Return the (x, y) coordinate for the center point of the cell that contains the specified text.  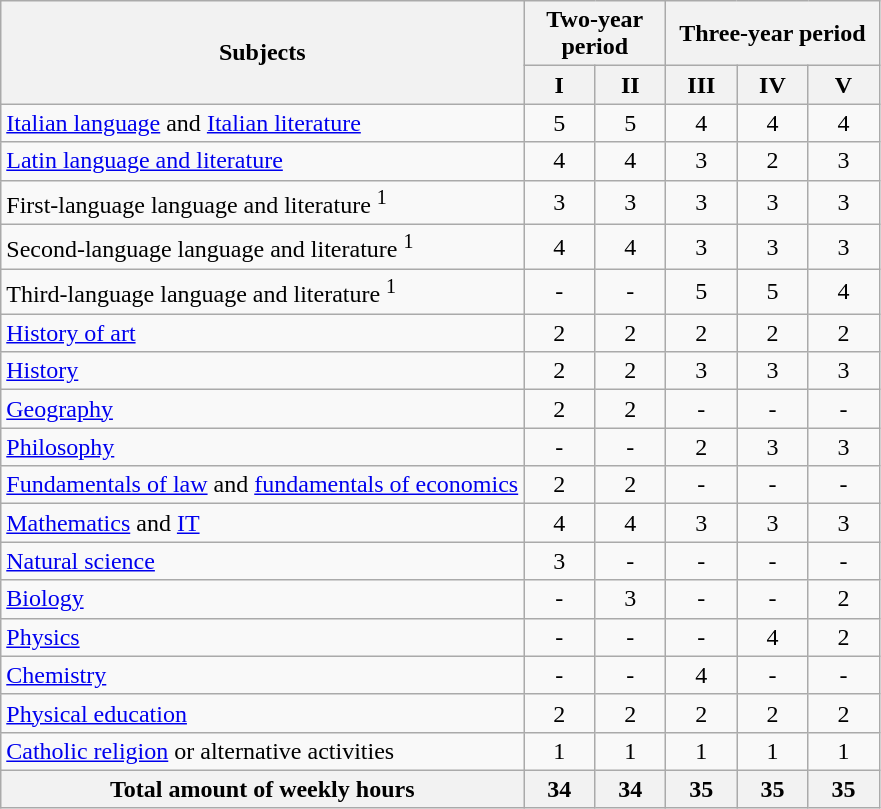
Second-language language and literature 1 (262, 248)
Biology (262, 599)
Third-language language and literature 1 (262, 292)
V (844, 85)
Fundamentals of law and fundamentals of economics (262, 485)
Physical education (262, 713)
History (262, 371)
Chemistry (262, 675)
Total amount of weekly hours (262, 789)
Latin language and literature (262, 161)
I (560, 85)
Philosophy (262, 447)
History of art (262, 333)
Natural science (262, 561)
II (630, 85)
Geography (262, 409)
Physics (262, 637)
Three-year period (772, 34)
Subjects (262, 52)
Italian language and Italian literature (262, 123)
Two-year period (595, 34)
III (702, 85)
Mathematics and IT (262, 523)
Catholic religion or alternative activities (262, 751)
IV (772, 85)
First-language language and literature 1 (262, 202)
